Detect which cell encompasses the target text, then output its (x, y) center coordinate. 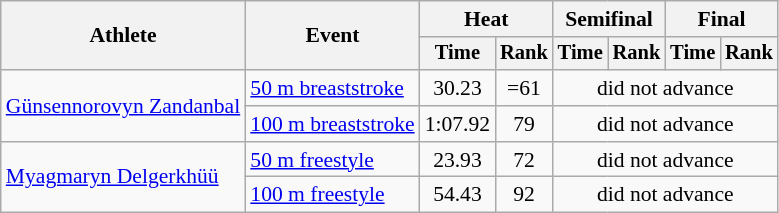
Semifinal (609, 19)
Günsennorovyn Zandanbal (124, 106)
Myagmaryn Delgerkhüü (124, 178)
92 (524, 195)
79 (524, 124)
Heat (486, 19)
=61 (524, 88)
54.43 (458, 195)
30.23 (458, 88)
Athlete (124, 36)
Final (721, 19)
Event (332, 36)
72 (524, 160)
100 m freestyle (332, 195)
23.93 (458, 160)
50 m freestyle (332, 160)
50 m breaststroke (332, 88)
1:07.92 (458, 124)
100 m breaststroke (332, 124)
